Detect which cell encompasses the target text, then output its (x, y) center coordinate. 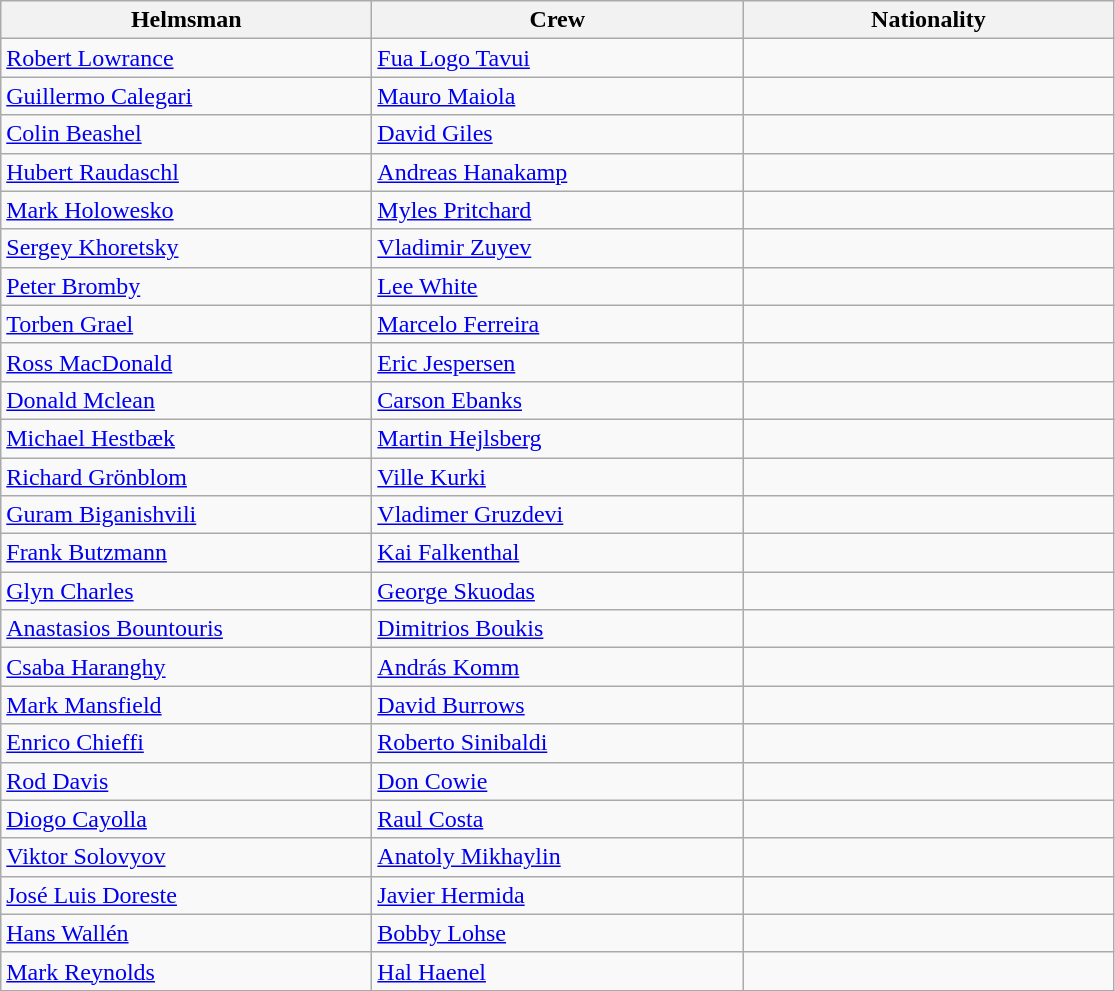
Guillermo Calegari (186, 96)
Sergey Khoretsky (186, 248)
Marcelo Ferreira (558, 324)
David Giles (558, 134)
Donald Mclean (186, 400)
Myles Pritchard (558, 210)
Dimitrios Boukis (558, 629)
Roberto Sinibaldi (558, 743)
David Burrows (558, 705)
Eric Jespersen (558, 362)
Lee White (558, 286)
Mark Holowesko (186, 210)
Mauro Maiola (558, 96)
Vladimer Gruzdevi (558, 515)
Csaba Haranghy (186, 667)
Bobby Lohse (558, 933)
Mark Mansfield (186, 705)
Ross MacDonald (186, 362)
Hubert Raudaschl (186, 172)
Enrico Chieffi (186, 743)
Nationality (928, 20)
Glyn Charles (186, 591)
Michael Hestbæk (186, 438)
Carson Ebanks (558, 400)
George Skuodas (558, 591)
Peter Bromby (186, 286)
Ville Kurki (558, 477)
Hans Wallén (186, 933)
Hal Haenel (558, 971)
Colin Beashel (186, 134)
Robert Lowrance (186, 58)
Raul Costa (558, 819)
Mark Reynolds (186, 971)
Fua Logo Tavui (558, 58)
Viktor Solovyov (186, 857)
Torben Grael (186, 324)
Richard Grönblom (186, 477)
Diogo Cayolla (186, 819)
Martin Hejlsberg (558, 438)
José Luis Doreste (186, 895)
Rod Davis (186, 781)
Don Cowie (558, 781)
Anatoly Mikhaylin (558, 857)
Vladimir Zuyev (558, 248)
Helmsman (186, 20)
Crew (558, 20)
Kai Falkenthal (558, 553)
Anastasios Bountouris (186, 629)
Frank Butzmann (186, 553)
Guram Biganishvili (186, 515)
András Komm (558, 667)
Andreas Hanakamp (558, 172)
Javier Hermida (558, 895)
